Find where the given text appears and provide that cell's center as [x, y] coordinate. 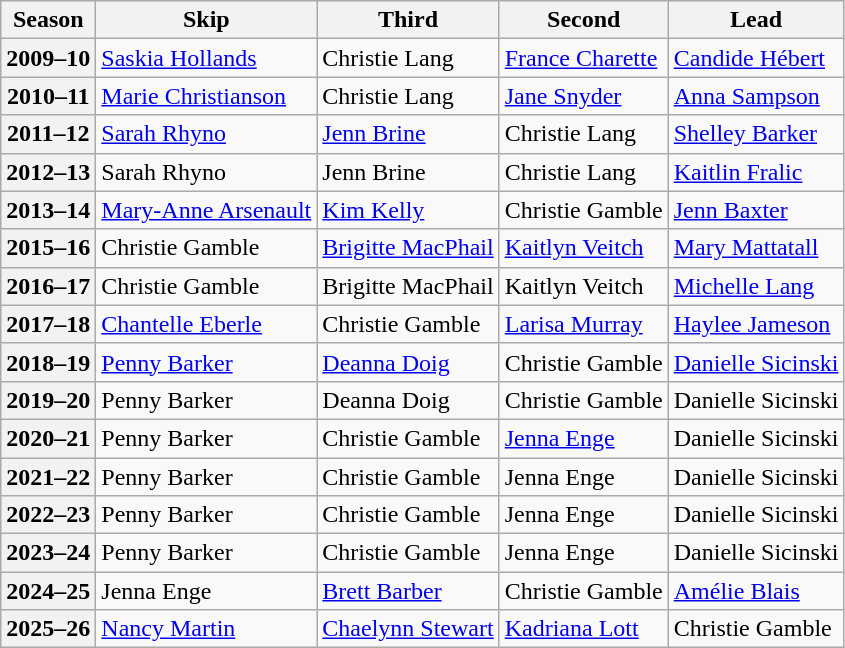
Jenn Baxter [756, 210]
Kadriana Lott [584, 629]
France Charette [584, 58]
2015–16 [48, 248]
Lead [756, 20]
Anna Sampson [756, 96]
2011–12 [48, 134]
2019–20 [48, 400]
2016–17 [48, 286]
Marie Christianson [206, 96]
Michelle Lang [756, 286]
2012–13 [48, 172]
Second [584, 20]
2017–18 [48, 324]
2022–23 [48, 515]
Brett Barber [408, 591]
2025–26 [48, 629]
2009–10 [48, 58]
Kim Kelly [408, 210]
Saskia Hollands [206, 58]
Amélie Blais [756, 591]
2021–22 [48, 477]
Haylee Jameson [756, 324]
Nancy Martin [206, 629]
2010–11 [48, 96]
Mary-Anne Arsenault [206, 210]
Larisa Murray [584, 324]
Mary Mattatall [756, 248]
Third [408, 20]
Chaelynn Stewart [408, 629]
Shelley Barker [756, 134]
2020–21 [48, 438]
2024–25 [48, 591]
Kaitlin Fralic [756, 172]
Skip [206, 20]
Chantelle Eberle [206, 324]
Candide Hébert [756, 58]
Jane Snyder [584, 96]
2018–19 [48, 362]
2023–24 [48, 553]
2013–14 [48, 210]
Season [48, 20]
